Return the [X, Y] coordinate for the center point of the cell that contains the specified text.  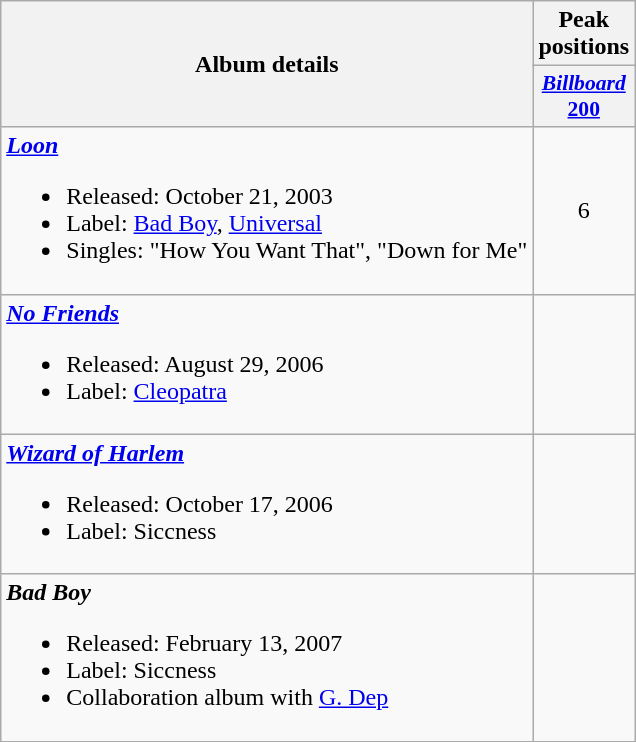
Billboard 200 [584, 96]
Bad BoyReleased: February 13, 2007Label: SiccnessCollaboration album with G. Dep [267, 658]
LoonReleased: October 21, 2003Label: Bad Boy, UniversalSingles: "How You Want That", "Down for Me" [267, 210]
Peak positions [584, 34]
Wizard of HarlemReleased: October 17, 2006Label: Siccness [267, 504]
6 [584, 210]
No FriendsReleased: August 29, 2006Label: Cleopatra [267, 364]
Album details [267, 64]
